Detect which cell encompasses the target text, then output its (X, Y) center coordinate. 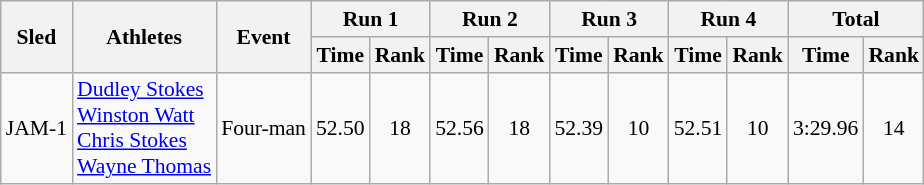
Athletes (144, 36)
Sled (36, 36)
3:29.96 (826, 128)
14 (894, 128)
Dudley StokesWinston WattChris StokesWayne Thomas (144, 128)
Total (856, 19)
52.50 (340, 128)
Four-man (264, 128)
Run 1 (370, 19)
Run 4 (728, 19)
52.56 (460, 128)
52.39 (578, 128)
Run 2 (490, 19)
Run 3 (608, 19)
Event (264, 36)
52.51 (698, 128)
JAM-1 (36, 128)
